Return [x, y] of the center of cell containing provided text 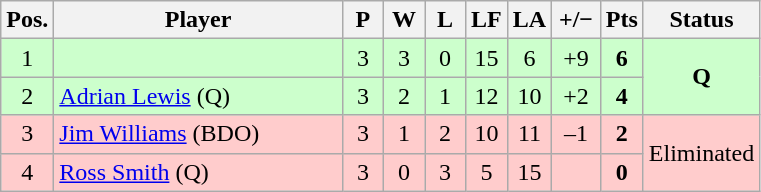
11 [529, 134]
Eliminated [701, 153]
–1 [576, 134]
P [362, 20]
12 [487, 96]
Pts [622, 20]
Player [198, 20]
Adrian Lewis (Q) [198, 96]
+2 [576, 96]
LA [529, 20]
5 [487, 172]
+/− [576, 20]
Ross Smith (Q) [198, 172]
Jim Williams (BDO) [198, 134]
LF [487, 20]
Status [701, 20]
L [444, 20]
Q [701, 77]
W [404, 20]
Pos. [28, 20]
+9 [576, 58]
